Return the (x, y) coordinate for the center point of the cell that contains the specified text.  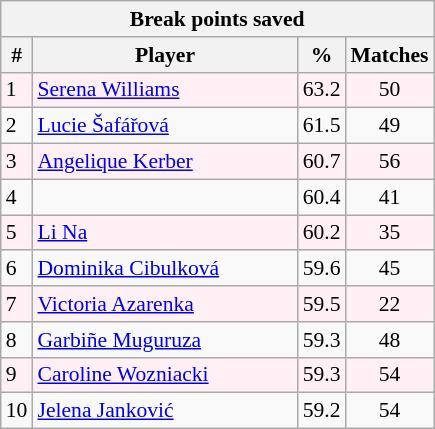
Dominika Cibulková (164, 269)
2 (17, 126)
9 (17, 375)
Lucie Šafářová (164, 126)
10 (17, 411)
Caroline Wozniacki (164, 375)
45 (389, 269)
63.2 (322, 90)
5 (17, 233)
41 (389, 197)
# (17, 55)
59.5 (322, 304)
6 (17, 269)
49 (389, 126)
60.7 (322, 162)
59.6 (322, 269)
1 (17, 90)
4 (17, 197)
Matches (389, 55)
61.5 (322, 126)
Li Na (164, 233)
Jelena Janković (164, 411)
Angelique Kerber (164, 162)
Serena Williams (164, 90)
60.2 (322, 233)
22 (389, 304)
60.4 (322, 197)
59.2 (322, 411)
Player (164, 55)
3 (17, 162)
Victoria Azarenka (164, 304)
56 (389, 162)
50 (389, 90)
8 (17, 340)
7 (17, 304)
Break points saved (218, 19)
Garbiñe Muguruza (164, 340)
35 (389, 233)
48 (389, 340)
% (322, 55)
